Scan for the cell matching the given text and deliver its [X, Y] coordinate at center. 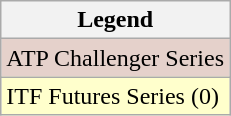
ATP Challenger Series [116, 58]
Legend [116, 20]
ITF Futures Series (0) [116, 96]
